For the text-containing cell, return its midpoint in (X, Y) coordinate format. 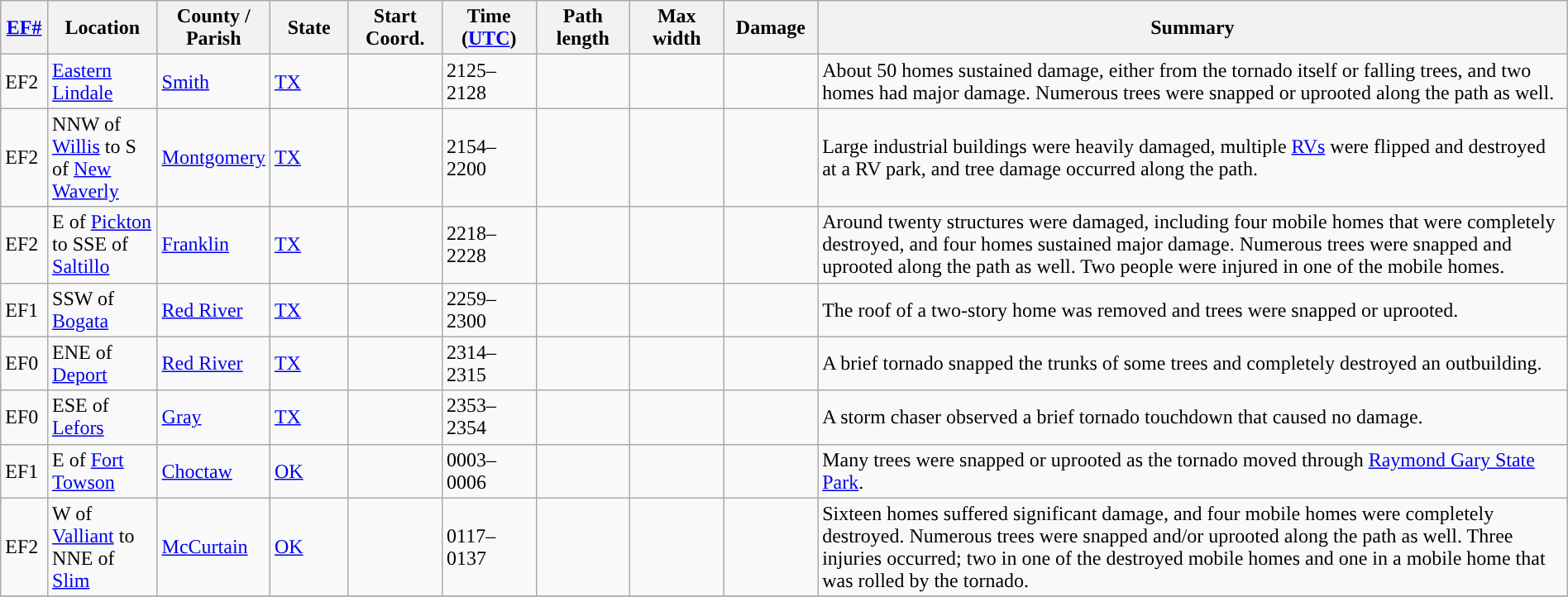
Max width (676, 28)
The roof of a two-story home was removed and trees were snapped or uprooted. (1193, 309)
Montgomery (213, 157)
Location (103, 28)
0117–0137 (490, 547)
NNW of Willis to S of New Waverly (103, 157)
E of Pickton to SSE of Saltillo (103, 245)
Time (UTC) (490, 28)
Damage (771, 28)
Path length (583, 28)
Start Coord. (395, 28)
Franklin (213, 245)
ESE of Lefors (103, 417)
A storm chaser observed a brief tornado touchdown that caused no damage. (1193, 417)
2259–2300 (490, 309)
SSW of Bogata (103, 309)
E of Fort Towson (103, 471)
2314–2315 (490, 364)
2154–2200 (490, 157)
Many trees were snapped or uprooted as the tornado moved through Raymond Gary State Park. (1193, 471)
Eastern Lindale (103, 81)
ENE of Deport (103, 364)
2218–2228 (490, 245)
Summary (1193, 28)
Smith (213, 81)
State (309, 28)
EF# (25, 28)
McCurtain (213, 547)
2125–2128 (490, 81)
A brief tornado snapped the trunks of some trees and completely destroyed an outbuilding. (1193, 364)
0003–0006 (490, 471)
Gray (213, 417)
Choctaw (213, 471)
W of Valliant to NNE of Slim (103, 547)
County / Parish (213, 28)
2353–2354 (490, 417)
Large industrial buildings were heavily damaged, multiple RVs were flipped and destroyed at a RV park, and tree damage occurred along the path. (1193, 157)
